Output the (X, Y) coordinate of the center of the cell containing the given text.  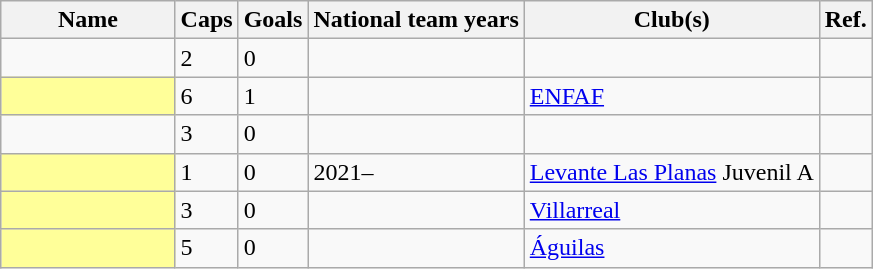
Águilas (672, 248)
Levante Las Planas Juvenil A (672, 172)
Name (88, 20)
5 (206, 248)
ENFAF (672, 96)
Club(s) (672, 20)
Villarreal (672, 210)
Goals (273, 20)
Ref. (846, 20)
2021– (416, 172)
National team years (416, 20)
Caps (206, 20)
6 (206, 96)
2 (206, 58)
